From the cell containing the given text, extract its center point as (x, y) coordinate. 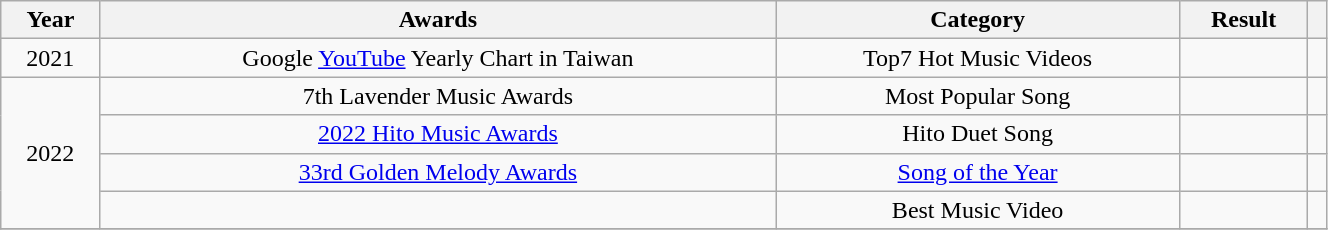
Result (1243, 20)
Best Music Video (978, 210)
Category (978, 20)
2022 Hito Music Awards (438, 134)
Top7 Hot Music Videos (978, 58)
7th Lavender Music Awards (438, 96)
Hito Duet Song (978, 134)
Song of the Year (978, 172)
2022 (50, 153)
Year (50, 20)
Google YouTube Yearly Chart in Taiwan (438, 58)
33rd Golden Melody Awards (438, 172)
Awards (438, 20)
2021 (50, 58)
Most Popular Song (978, 96)
